Provide the (X, Y) coordinate of the cell's center where the given text is located.  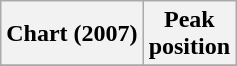
Chart (2007) (72, 34)
Peak position (189, 34)
